Extract the (x, y) coordinate from the center of the cell holding the provided text.  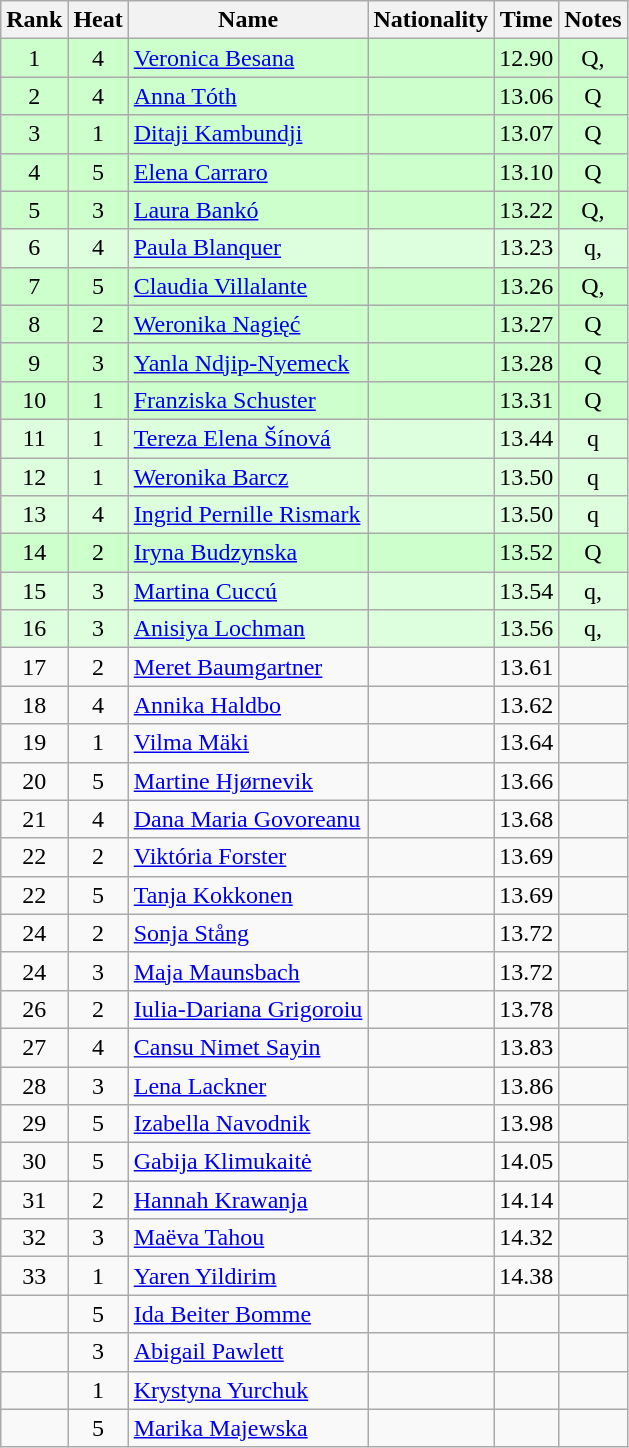
Martina Cuccú (248, 591)
16 (34, 629)
13.26 (526, 286)
Tanja Kokkonen (248, 895)
13.44 (526, 438)
Franziska Schuster (248, 400)
13.52 (526, 553)
14 (34, 553)
13.68 (526, 819)
7 (34, 286)
Maja Maunsbach (248, 971)
27 (34, 1047)
Krystyna Yurchuk (248, 1390)
14.14 (526, 1200)
13.78 (526, 1009)
Anisiya Lochman (248, 629)
10 (34, 400)
Veronica Besana (248, 58)
Hannah Krawanja (248, 1200)
Gabija Klimukaitė (248, 1162)
28 (34, 1085)
13.07 (526, 134)
Cansu Nimet Sayin (248, 1047)
13.10 (526, 172)
Dana Maria Govoreanu (248, 819)
19 (34, 743)
13.86 (526, 1085)
6 (34, 248)
Notes (593, 20)
18 (34, 705)
Nationality (431, 20)
13.56 (526, 629)
Sonja Stång (248, 933)
13.06 (526, 96)
Iryna Budzynska (248, 553)
Annika Haldbo (248, 705)
33 (34, 1276)
20 (34, 781)
Heat (98, 20)
Viktória Forster (248, 857)
13.83 (526, 1047)
Tereza Elena Šínová (248, 438)
13.28 (526, 362)
Martine Hjørnevik (248, 781)
Vilma Mäki (248, 743)
Anna Tóth (248, 96)
32 (34, 1238)
12.90 (526, 58)
Weronika Barcz (248, 477)
Time (526, 20)
Elena Carraro (248, 172)
12 (34, 477)
Lena Lackner (248, 1085)
17 (34, 667)
Meret Baumgartner (248, 667)
13.66 (526, 781)
Laura Bankó (248, 210)
13.98 (526, 1124)
Paula Blanquer (248, 248)
Name (248, 20)
Yaren Yildirim (248, 1276)
13.54 (526, 591)
Maëva Tahou (248, 1238)
30 (34, 1162)
13.22 (526, 210)
15 (34, 591)
9 (34, 362)
14.38 (526, 1276)
Abigail Pawlett (248, 1352)
13.27 (526, 324)
11 (34, 438)
14.05 (526, 1162)
21 (34, 819)
Iulia-Dariana Grigoroiu (248, 1009)
Yanla Ndjip-Nyemeck (248, 362)
14.32 (526, 1238)
Weronika Nagięć (248, 324)
Ditaji Kambundji (248, 134)
13.64 (526, 743)
13.23 (526, 248)
29 (34, 1124)
31 (34, 1200)
Marika Majewska (248, 1428)
13.31 (526, 400)
26 (34, 1009)
Ida Beiter Bomme (248, 1314)
Claudia Villalante (248, 286)
13.62 (526, 705)
Rank (34, 20)
13.61 (526, 667)
8 (34, 324)
Ingrid Pernille Rismark (248, 515)
13 (34, 515)
Izabella Navodnik (248, 1124)
